Provide the [X, Y] coordinate of the cell's center where the given text is located.  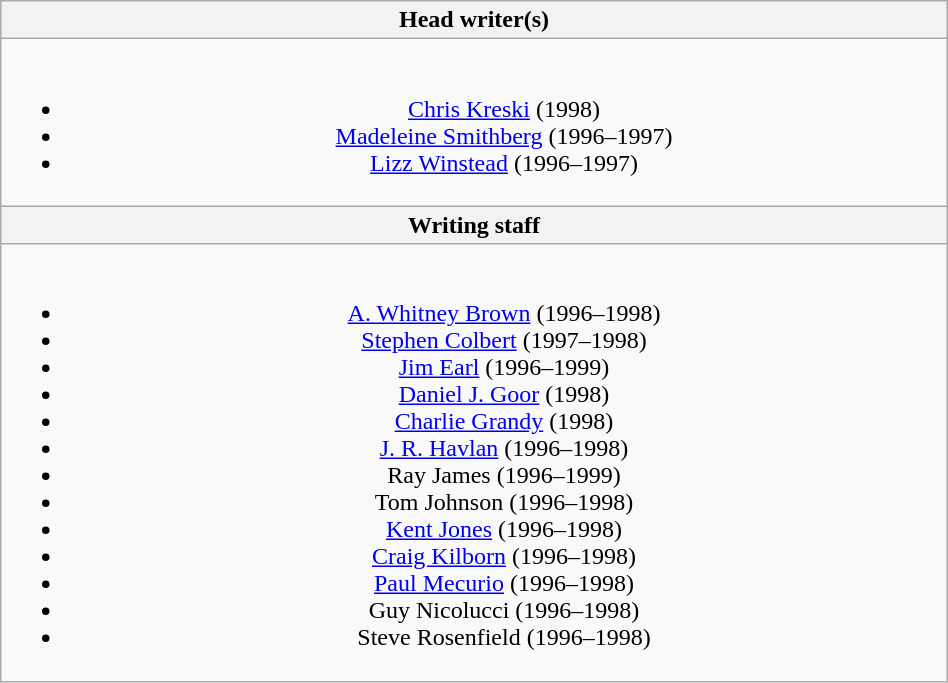
Head writer(s) [474, 20]
Chris Kreski (1998)Madeleine Smithberg (1996–1997)Lizz Winstead (1996–1997) [474, 122]
Writing staff [474, 225]
